Identify which cell holds the provided text, then report its (x, y) central coordinate. 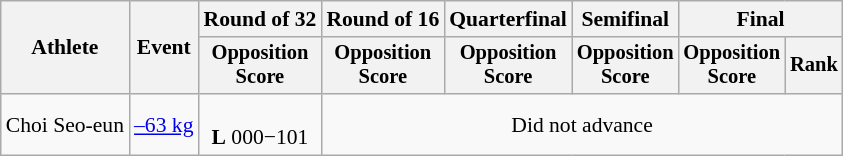
Choi Seo-eun (65, 124)
–63 kg (164, 124)
Did not advance (582, 124)
Round of 32 (260, 19)
Event (164, 48)
Rank (814, 66)
Semifinal (626, 19)
Final (760, 19)
L 000−101 (260, 124)
Round of 16 (382, 19)
Athlete (65, 48)
Quarterfinal (508, 19)
